Provide the [x, y] coordinate of the cell's center where the given text is located.  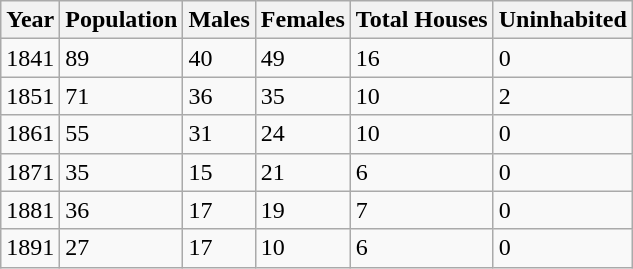
49 [302, 58]
27 [122, 248]
16 [422, 58]
Total Houses [422, 20]
89 [122, 58]
Uninhabited [562, 20]
7 [422, 210]
Year [30, 20]
1891 [30, 248]
71 [122, 96]
Females [302, 20]
1881 [30, 210]
31 [219, 134]
Males [219, 20]
2 [562, 96]
1871 [30, 172]
15 [219, 172]
24 [302, 134]
40 [219, 58]
Population [122, 20]
19 [302, 210]
1861 [30, 134]
1851 [30, 96]
1841 [30, 58]
55 [122, 134]
21 [302, 172]
